Return (x, y) of the center of cell containing provided text 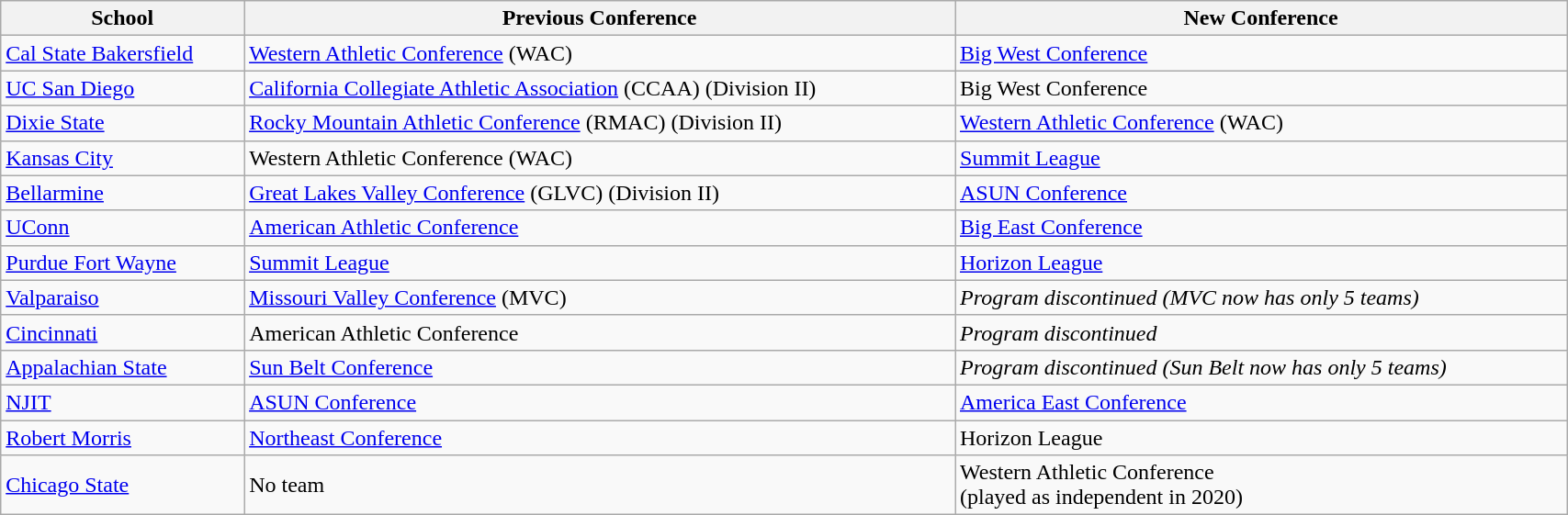
Rocky Mountain Athletic Conference (RMAC) (Division II) (600, 123)
UConn (123, 228)
No team (600, 485)
Big East Conference (1261, 228)
Sun Belt Conference (600, 367)
California Collegiate Athletic Association (CCAA) (Division II) (600, 88)
Bellarmine (123, 193)
Program discontinued (Sun Belt now has only 5 teams) (1261, 367)
Northeast Conference (600, 438)
Cincinnati (123, 332)
Missouri Valley Conference (MVC) (600, 297)
Appalachian State (123, 367)
Chicago State (123, 485)
Dixie State (123, 123)
America East Conference (1261, 402)
Program discontinued (1261, 332)
Kansas City (123, 158)
School (123, 18)
Purdue Fort Wayne (123, 263)
NJIT (123, 402)
Previous Conference (600, 18)
Western Athletic Conference(played as independent in 2020) (1261, 485)
New Conference (1261, 18)
Cal State Bakersfield (123, 53)
Valparaiso (123, 297)
UC San Diego (123, 88)
Robert Morris (123, 438)
Great Lakes Valley Conference (GLVC) (Division II) (600, 193)
Program discontinued (MVC now has only 5 teams) (1261, 297)
